Return [x, y] of the center of cell containing provided text 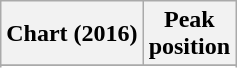
Peak position [189, 34]
Chart (2016) [72, 34]
